Capture the cell that displays the provided text and extract its [x, y] central coordinate. 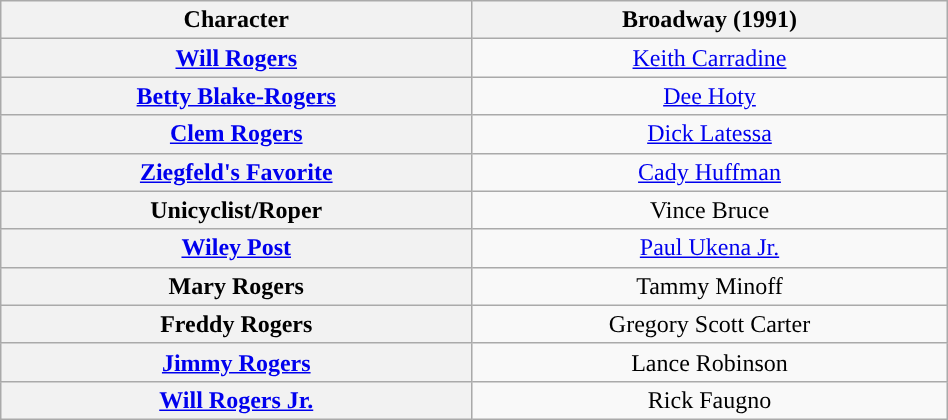
Jimmy Rogers [236, 362]
Mary Rogers [236, 286]
Tammy Minoff [710, 286]
Wiley Post [236, 248]
Dick Latessa [710, 134]
Vince Bruce [710, 210]
Rick Faugno [710, 400]
Betty Blake-Rogers [236, 96]
Character [236, 20]
Unicyclist/Roper [236, 210]
Lance Robinson [710, 362]
Freddy Rogers [236, 324]
Cady Huffman [710, 172]
Clem Rogers [236, 134]
Broadway (1991) [710, 20]
Paul Ukena Jr. [710, 248]
Will Rogers [236, 58]
Gregory Scott Carter [710, 324]
Dee Hoty [710, 96]
Keith Carradine [710, 58]
Will Rogers Jr. [236, 400]
Ziegfeld's Favorite [236, 172]
